Scan for the cell matching the given text and deliver its [x, y] coordinate at center. 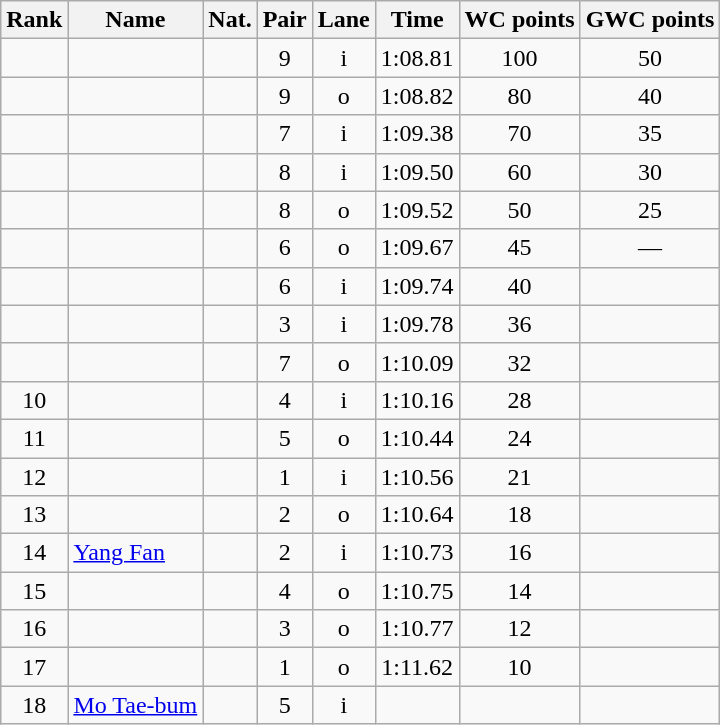
25 [650, 210]
Name [136, 20]
15 [34, 591]
1:11.62 [417, 667]
1:08.82 [417, 96]
1:10.44 [417, 438]
70 [520, 134]
1:09.50 [417, 172]
Nat. [230, 20]
1:09.52 [417, 210]
36 [520, 324]
1:10.75 [417, 591]
80 [520, 96]
45 [520, 248]
1:09.78 [417, 324]
28 [520, 400]
17 [34, 667]
1:10.73 [417, 553]
11 [34, 438]
1:10.16 [417, 400]
21 [520, 477]
32 [520, 362]
Lane [344, 20]
1:10.64 [417, 515]
1:09.74 [417, 286]
60 [520, 172]
WC points [520, 20]
1:10.56 [417, 477]
1:08.81 [417, 58]
13 [34, 515]
1:10.77 [417, 629]
100 [520, 58]
GWC points [650, 20]
Yang Fan [136, 553]
1:09.38 [417, 134]
Time [417, 20]
1:10.09 [417, 362]
Rank [34, 20]
24 [520, 438]
Mo Tae-bum [136, 705]
— [650, 248]
30 [650, 172]
1:09.67 [417, 248]
35 [650, 134]
Pair [284, 20]
